Locate the cell with the specified text and output its (X, Y) center coordinate. 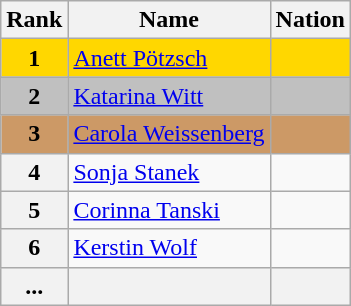
... (34, 286)
Sonja Stanek (169, 172)
3 (34, 134)
Corinna Tanski (169, 210)
Katarina Witt (169, 96)
Carola Weissenberg (169, 134)
4 (34, 172)
Anett Pötzsch (169, 58)
2 (34, 96)
Rank (34, 20)
1 (34, 58)
Name (169, 20)
5 (34, 210)
Nation (310, 20)
6 (34, 248)
Kerstin Wolf (169, 248)
